Pinpoint the cell where the given text exists, returning its [X, Y] midpoint coordinate. 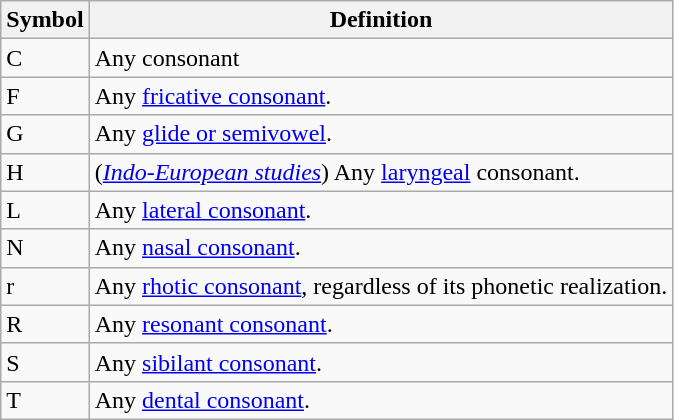
r [45, 286]
R [45, 324]
Any lateral consonant. [381, 210]
(Indo-European studies) Any laryngeal consonant. [381, 172]
G [45, 134]
Any dental consonant. [381, 400]
F [45, 96]
N [45, 248]
Any consonant [381, 58]
T [45, 400]
Any resonant consonant. [381, 324]
Any glide or semivowel. [381, 134]
Any nasal consonant. [381, 248]
L [45, 210]
Symbol [45, 20]
H [45, 172]
Any rhotic consonant, regardless of its phonetic realization. [381, 286]
Any fricative consonant. [381, 96]
Any sibilant consonant. [381, 362]
S [45, 362]
Definition [381, 20]
C [45, 58]
